From the cell containing the given text, extract its center point as (X, Y) coordinate. 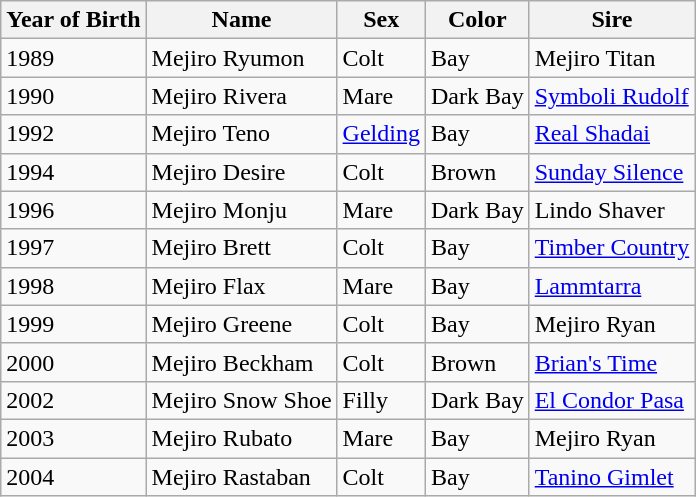
Mejiro Rivera (242, 96)
Sex (381, 20)
Mejiro Ryumon (242, 58)
1996 (74, 210)
Year of Birth (74, 20)
Brian's Time (612, 362)
Name (242, 20)
Mejiro Monju (242, 210)
Mejiro Greene (242, 324)
Tanino Gimlet (612, 477)
2004 (74, 477)
Color (477, 20)
Symboli Rudolf (612, 96)
1999 (74, 324)
Gelding (381, 134)
1997 (74, 248)
Filly (381, 400)
Mejiro Snow Shoe (242, 400)
1994 (74, 172)
El Condor Pasa (612, 400)
1990 (74, 96)
Mejiro Titan (612, 58)
Mejiro Teno (242, 134)
Mejiro Desire (242, 172)
2000 (74, 362)
Lammtarra (612, 286)
2003 (74, 438)
Real Shadai (612, 134)
Mejiro Rubato (242, 438)
2002 (74, 400)
Mejiro Brett (242, 248)
Mejiro Rastaban (242, 477)
Lindo Shaver (612, 210)
1989 (74, 58)
Sunday Silence (612, 172)
Mejiro Beckham (242, 362)
Timber Country (612, 248)
Mejiro Flax (242, 286)
1992 (74, 134)
1998 (74, 286)
Sire (612, 20)
